Identify which cell holds the provided text, then report its (X, Y) central coordinate. 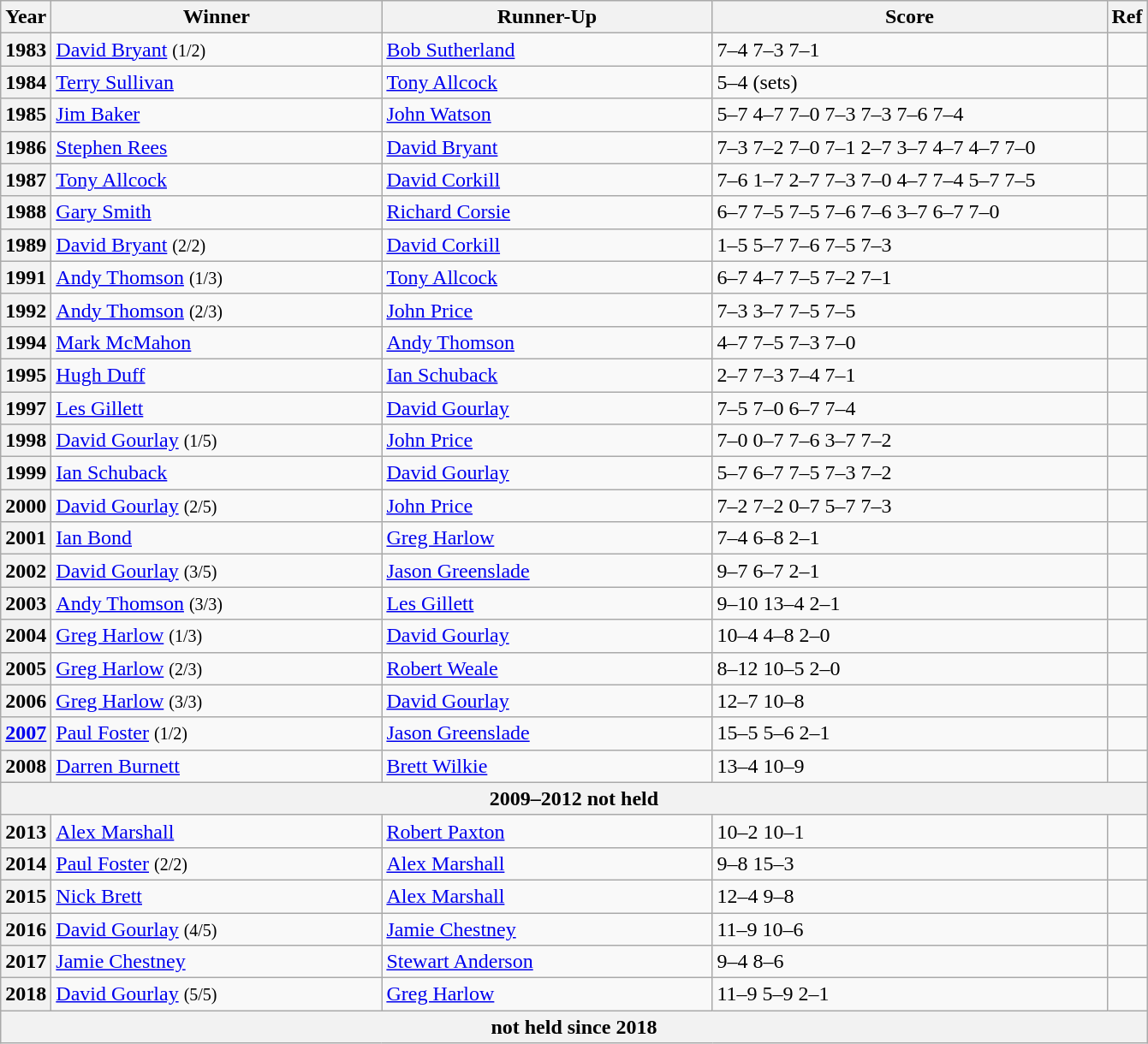
9–7 6–7 2–1 (909, 571)
10–2 10–1 (909, 831)
2002 (26, 571)
2018 (26, 994)
Darren Burnett (217, 766)
1994 (26, 342)
1983 (26, 50)
Andy Thomson (1/3) (217, 277)
11–9 10–6 (909, 928)
not held since 2018 (574, 1027)
2001 (26, 538)
9–4 8–6 (909, 962)
1–5 5–7 7–6 7–5 7–3 (909, 245)
Greg Harlow (1/3) (217, 636)
2–7 7–3 7–4 7–1 (909, 375)
2006 (26, 701)
5–7 6–7 7–5 7–3 7–2 (909, 473)
Ref (1127, 17)
7–0 0–7 7–6 3–7 7–2 (909, 441)
15–5 5–6 2–1 (909, 733)
David Gourlay (3/5) (217, 571)
1995 (26, 375)
2016 (26, 928)
David Bryant (1/2) (217, 50)
Year (26, 17)
10–4 4–8 2–0 (909, 636)
8–12 10–5 2–0 (909, 668)
1984 (26, 82)
5–4 (sets) (909, 82)
2014 (26, 863)
7–3 3–7 7–5 7–5 (909, 310)
Jim Baker (217, 115)
6–7 4–7 7–5 7–2 7–1 (909, 277)
1998 (26, 441)
1988 (26, 212)
7–3 7–2 7–0 7–1 2–7 3–7 4–7 4–7 7–0 (909, 147)
Andy Thomson (3/3) (217, 603)
Ian Bond (217, 538)
1986 (26, 147)
2013 (26, 831)
Stewart Anderson (547, 962)
7–2 7–2 0–7 5–7 7–3 (909, 506)
Hugh Duff (217, 375)
Winner (217, 17)
2004 (26, 636)
4–7 7–5 7–3 7–0 (909, 342)
6–7 7–5 7–5 7–6 7–6 3–7 6–7 7–0 (909, 212)
1989 (26, 245)
2008 (26, 766)
1991 (26, 277)
David Gourlay (5/5) (217, 994)
John Watson (547, 115)
7–4 6–8 2–1 (909, 538)
Andy Thomson (2/3) (217, 310)
2015 (26, 896)
Nick Brett (217, 896)
2007 (26, 733)
7–5 7–0 6–7 7–4 (909, 408)
Greg Harlow (3/3) (217, 701)
7–4 7–3 7–1 (909, 50)
13–4 10–9 (909, 766)
9–10 13–4 2–1 (909, 603)
Gary Smith (217, 212)
David Bryant (547, 147)
7–6 1–7 2–7 7–3 7–0 4–7 7–4 5–7 7–5 (909, 180)
1985 (26, 115)
Robert Paxton (547, 831)
9–8 15–3 (909, 863)
Mark McMahon (217, 342)
Score (909, 17)
Richard Corsie (547, 212)
Brett Wilkie (547, 766)
Robert Weale (547, 668)
Paul Foster (1/2) (217, 733)
2017 (26, 962)
2009–2012 not held (574, 798)
2003 (26, 603)
12–4 9–8 (909, 896)
David Bryant (2/2) (217, 245)
2000 (26, 506)
Greg Harlow (2/3) (217, 668)
11–9 5–9 2–1 (909, 994)
Terry Sullivan (217, 82)
Paul Foster (2/2) (217, 863)
Bob Sutherland (547, 50)
1992 (26, 310)
David Gourlay (2/5) (217, 506)
1999 (26, 473)
David Gourlay (1/5) (217, 441)
1987 (26, 180)
1997 (26, 408)
Stephen Rees (217, 147)
5–7 4–7 7–0 7–3 7–3 7–6 7–4 (909, 115)
Andy Thomson (547, 342)
2005 (26, 668)
12–7 10–8 (909, 701)
Runner-Up (547, 17)
David Gourlay (4/5) (217, 928)
